Search for the cell housing the specified text and yield its [x, y] center coordinate. 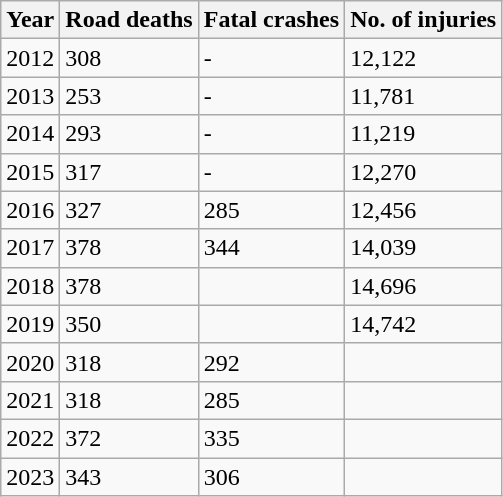
308 [129, 58]
2015 [30, 172]
2022 [30, 438]
372 [129, 438]
Year [30, 20]
344 [271, 248]
306 [271, 477]
12,270 [424, 172]
2014 [30, 134]
327 [129, 210]
2012 [30, 58]
253 [129, 96]
2021 [30, 400]
2023 [30, 477]
335 [271, 438]
293 [129, 134]
14,742 [424, 324]
No. of injuries [424, 20]
11,219 [424, 134]
11,781 [424, 96]
2017 [30, 248]
2020 [30, 362]
14,039 [424, 248]
2019 [30, 324]
12,122 [424, 58]
Fatal crashes [271, 20]
343 [129, 477]
12,456 [424, 210]
14,696 [424, 286]
350 [129, 324]
317 [129, 172]
Road deaths [129, 20]
2018 [30, 286]
2013 [30, 96]
2016 [30, 210]
292 [271, 362]
